Scan for the cell matching the given text and deliver its [X, Y] coordinate at center. 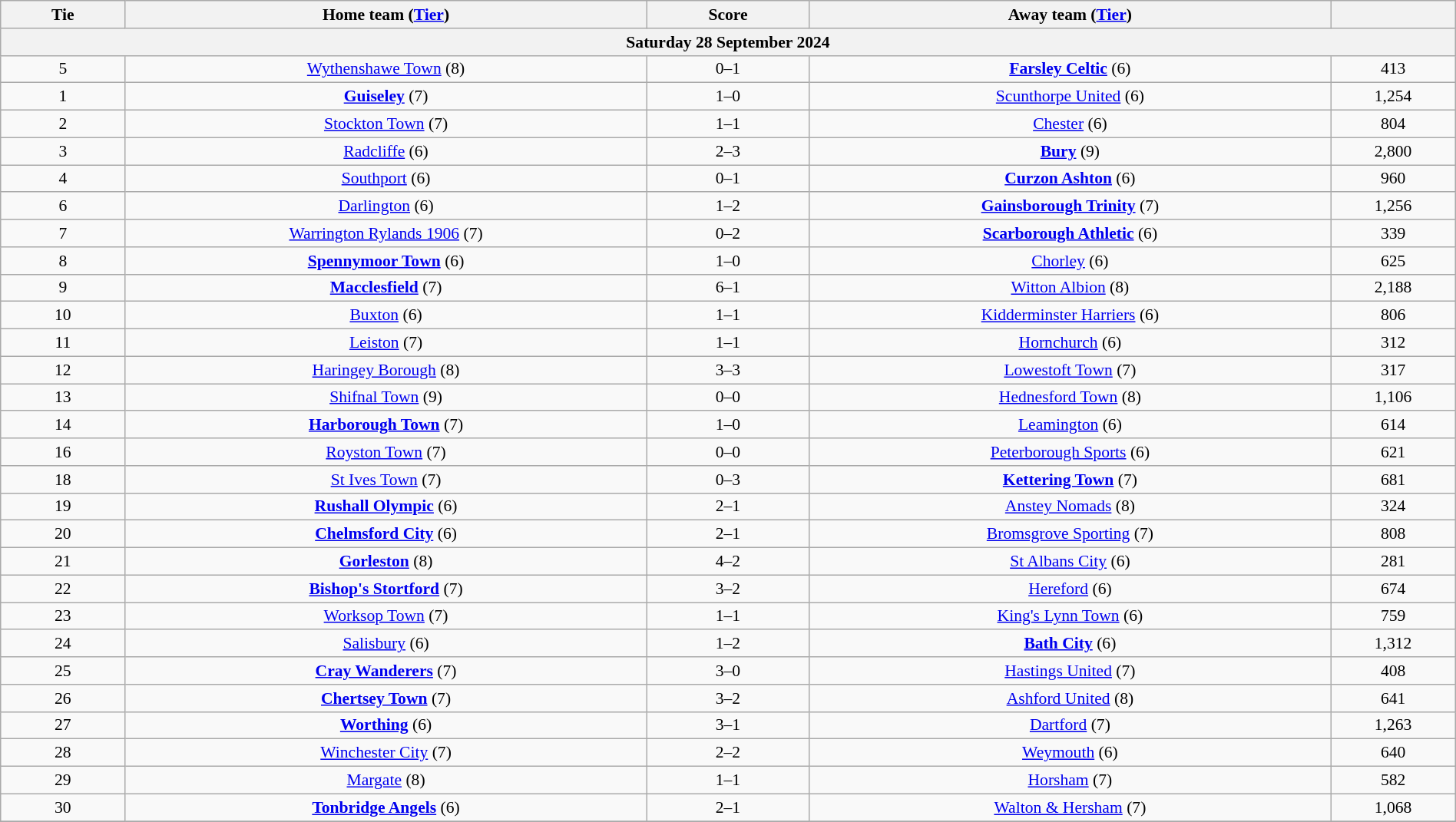
Guiseley (7) [386, 97]
25 [63, 671]
Spennymoor Town (6) [386, 261]
Farsley Celtic (6) [1070, 69]
Royston Town (7) [386, 452]
11 [63, 343]
3–0 [728, 671]
681 [1393, 480]
Peterborough Sports (6) [1070, 452]
Tie [63, 15]
Weymouth (6) [1070, 753]
Worksop Town (7) [386, 616]
Lowestoft Town (7) [1070, 370]
19 [63, 507]
4–2 [728, 562]
2–3 [728, 151]
Macclesfield (7) [386, 288]
27 [63, 725]
1,263 [1393, 725]
960 [1393, 179]
6 [63, 206]
759 [1393, 616]
29 [63, 781]
Chester (6) [1070, 124]
24 [63, 644]
Salisbury (6) [386, 644]
Scunthorpe United (6) [1070, 97]
Saturday 28 September 2024 [728, 42]
Hastings United (7) [1070, 671]
640 [1393, 753]
Chorley (6) [1070, 261]
0–3 [728, 480]
1,106 [1393, 398]
Dartford (7) [1070, 725]
Radcliffe (6) [386, 151]
Margate (8) [386, 781]
324 [1393, 507]
641 [1393, 698]
Worthing (6) [386, 725]
2 [63, 124]
30 [63, 807]
14 [63, 425]
Score [728, 15]
582 [1393, 781]
0–2 [728, 233]
Darlington (6) [386, 206]
Tonbridge Angels (6) [386, 807]
Leiston (7) [386, 343]
Shifnal Town (9) [386, 398]
Hednesford Town (8) [1070, 398]
Warrington Rylands 1906 (7) [386, 233]
413 [1393, 69]
Scarborough Athletic (6) [1070, 233]
621 [1393, 452]
5 [63, 69]
804 [1393, 124]
23 [63, 616]
28 [63, 753]
10 [63, 315]
Anstey Nomads (8) [1070, 507]
16 [63, 452]
Harborough Town (7) [386, 425]
Home team (Tier) [386, 15]
Rushall Olympic (6) [386, 507]
1 [63, 97]
317 [1393, 370]
Leamington (6) [1070, 425]
3–3 [728, 370]
12 [63, 370]
St Ives Town (7) [386, 480]
King's Lynn Town (6) [1070, 616]
2,800 [1393, 151]
13 [63, 398]
22 [63, 589]
Haringey Borough (8) [386, 370]
Gorleston (8) [386, 562]
Chelmsford City (6) [386, 534]
6–1 [728, 288]
625 [1393, 261]
Buxton (6) [386, 315]
408 [1393, 671]
26 [63, 698]
Gainsborough Trinity (7) [1070, 206]
3–1 [728, 725]
4 [63, 179]
806 [1393, 315]
Kidderminster Harriers (6) [1070, 315]
Bromsgrove Sporting (7) [1070, 534]
1,254 [1393, 97]
Hereford (6) [1070, 589]
Witton Albion (8) [1070, 288]
21 [63, 562]
Horsham (7) [1070, 781]
1,068 [1393, 807]
Cray Wanderers (7) [386, 671]
8 [63, 261]
Wythenshawe Town (8) [386, 69]
2–2 [728, 753]
7 [63, 233]
Chertsey Town (7) [386, 698]
9 [63, 288]
1,256 [1393, 206]
18 [63, 480]
Away team (Tier) [1070, 15]
Stockton Town (7) [386, 124]
312 [1393, 343]
Bath City (6) [1070, 644]
339 [1393, 233]
3 [63, 151]
Kettering Town (7) [1070, 480]
674 [1393, 589]
281 [1393, 562]
Bury (9) [1070, 151]
20 [63, 534]
2,188 [1393, 288]
Southport (6) [386, 179]
808 [1393, 534]
Curzon Ashton (6) [1070, 179]
Ashford United (8) [1070, 698]
Bishop's Stortford (7) [386, 589]
614 [1393, 425]
1,312 [1393, 644]
Walton & Hersham (7) [1070, 807]
Winchester City (7) [386, 753]
Hornchurch (6) [1070, 343]
St Albans City (6) [1070, 562]
